Provide the (X, Y) coordinate of the cell's center where the given text is located.  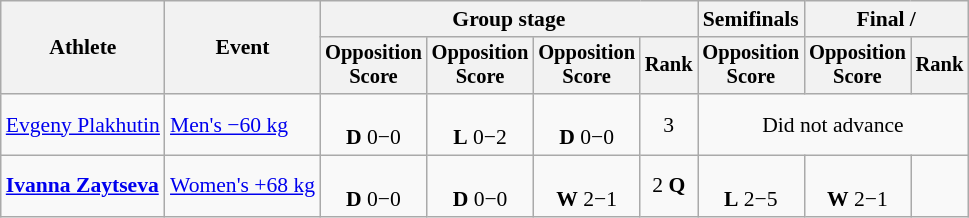
L 0−2 (480, 124)
Ivanna Zaytseva (83, 186)
Evgeny Plakhutin (83, 124)
Women's +68 kg (242, 186)
Event (242, 48)
3 (669, 124)
L 2−5 (752, 186)
Athlete (83, 48)
Final / (886, 19)
Men's −60 kg (242, 124)
Did not advance (834, 124)
Group stage (508, 19)
Semifinals (752, 19)
2 Q (669, 186)
